Identify which cell holds the provided text, then report its [X, Y] central coordinate. 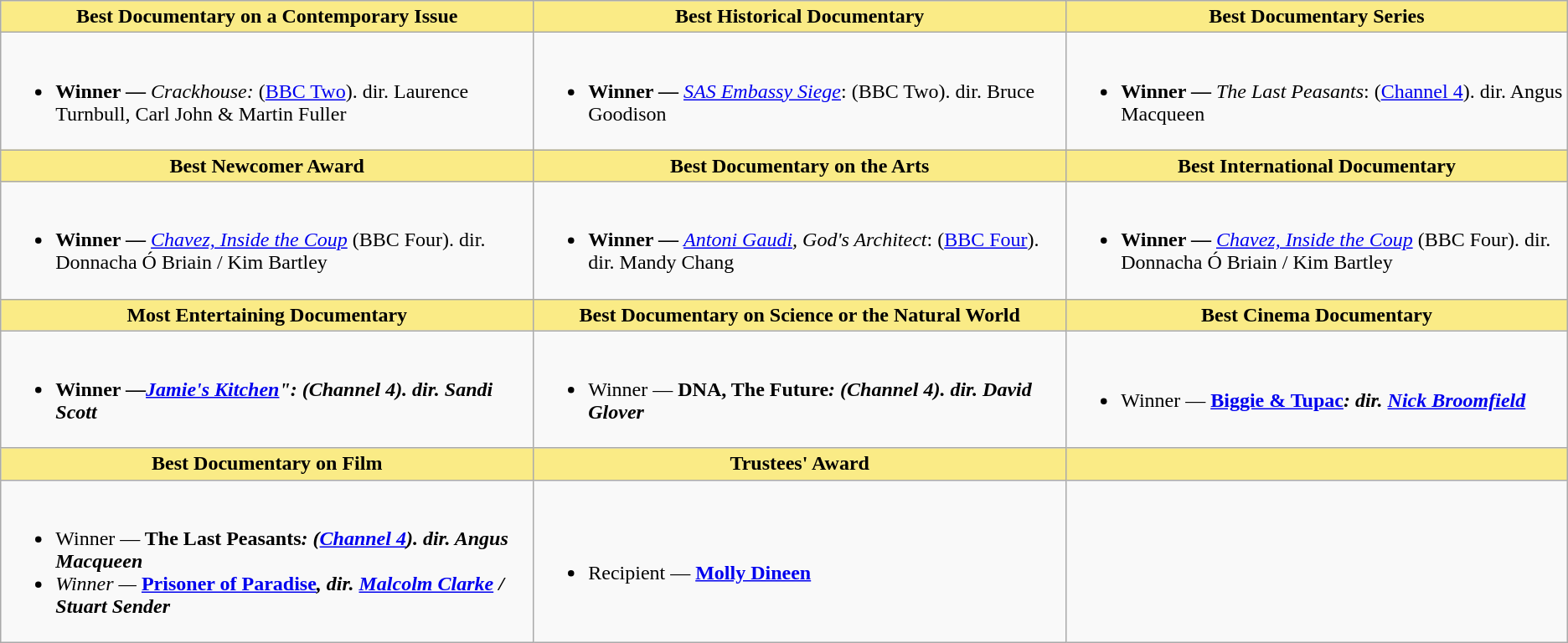
Best Documentary on the Arts [800, 166]
Best Documentary Series [1317, 17]
Winner — Antoni Gaudi, God's Architect: (BBC Four). dir. Mandy Chang [800, 240]
Best Cinema Documentary [1317, 315]
Winner —Jamie's Kitchen": (Channel 4). dir. Sandi Scott [267, 389]
Best Documentary on a Contemporary Issue [267, 17]
Winner — SAS Embassy Siege: (BBC Two). dir. Bruce Goodison [800, 91]
Winner — The Last Peasants: (Channel 4). dir. Angus Macqueen [1317, 91]
Most Entertaining Documentary [267, 315]
Trustees' Award [800, 464]
Best Documentary on Science or the Natural World [800, 315]
Winner — DNA, The Future: (Channel 4). dir. David Glover [800, 389]
Winner — The Last Peasants: (Channel 4). dir. Angus MacqueenWinner — Prisoner of Paradise, dir. Malcolm Clarke / Stuart Sender [267, 561]
Recipient — Molly Dineen [800, 561]
Best Documentary on Film [267, 464]
Winner — Biggie & Tupac: dir. Nick Broomfield [1317, 389]
Best Newcomer Award [267, 166]
Best International Documentary [1317, 166]
Winner — Crackhouse: (BBC Two). dir. Laurence Turnbull, Carl John & Martin Fuller [267, 91]
Best Historical Documentary [800, 17]
